Scan for the cell matching the given text and deliver its [x, y] coordinate at center. 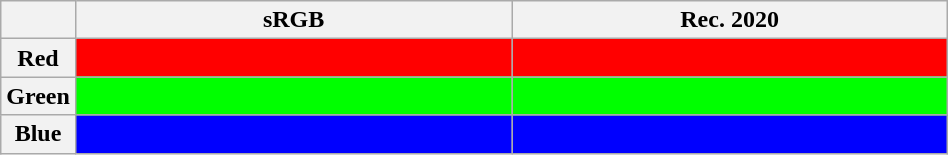
Red [38, 58]
Rec. 2020 [730, 20]
Green [38, 96]
sRGB [294, 20]
Blue [38, 134]
